Capture the cell that displays the provided text and extract its [x, y] central coordinate. 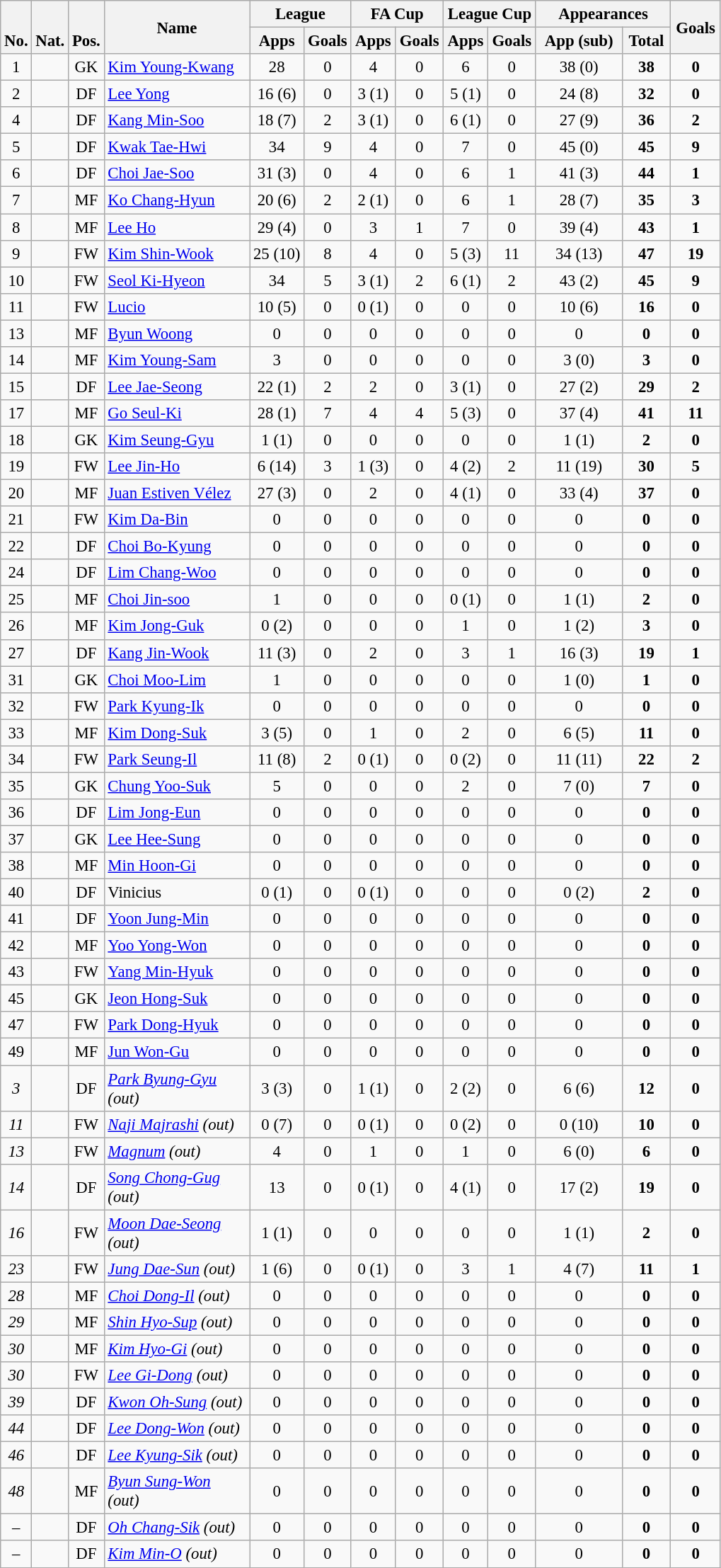
10 (6) [579, 307]
Choi Moo-Lim [177, 680]
27 (3) [277, 493]
Lee Kyung-Sik (out) [177, 1455]
6 (14) [277, 467]
27 [16, 653]
Kim Jong-Guk [177, 626]
10 (5) [277, 307]
1 (0) [579, 680]
33 [16, 733]
24 [16, 573]
Lucio [177, 307]
39 [16, 1402]
Ko Chang-Hyun [177, 200]
Kim Min-O (out) [177, 1555]
16 (6) [277, 94]
Kim Seung-Gyu [177, 440]
21 [16, 520]
Kim Young-Kwang [177, 67]
7 (0) [579, 786]
20 [16, 493]
Kang Jin-Wook [177, 653]
28 (1) [277, 413]
Jung Dae-Sun (out) [177, 1269]
11 (8) [277, 760]
17 (2) [579, 1186]
Juan Estiven Vélez [177, 493]
0 (10) [579, 1124]
4 (7) [579, 1269]
Lee Hee-Sung [177, 839]
Seol Ki-Hyeon [177, 280]
Kim Da-Bin [177, 520]
5 (1) [466, 94]
15 [16, 387]
34 (13) [579, 253]
Vinicius [177, 893]
42 [16, 946]
Lee Jae-Seong [177, 387]
Nat. [50, 27]
Kim Shin-Wook [177, 253]
Song Chong-Gug (out) [177, 1186]
Total [647, 41]
Yang Min-Hyuk [177, 972]
App (sub) [579, 41]
25 (10) [277, 253]
18 (7) [277, 120]
41 (3) [579, 173]
Jeon Hong-Suk [177, 999]
49 [16, 1052]
Moon Dae-Seong (out) [177, 1233]
Kwon Oh-Sung (out) [177, 1402]
Shin Hyo-Sup (out) [177, 1322]
Kim Hyo-Gi (out) [177, 1349]
1 (6) [277, 1269]
3 (3) [277, 1089]
Lee Ho [177, 227]
48 [16, 1491]
Chung Yoo-Suk [177, 786]
16 (3) [579, 653]
Jun Won-Gu [177, 1052]
28 (7) [579, 200]
Go Seul-Ki [177, 413]
11 (19) [579, 467]
Kim Young-Sam [177, 360]
17 [16, 413]
2 (2) [466, 1089]
Park Byung-Gyu (out) [177, 1089]
Byun Woong [177, 333]
Lim Chang-Woo [177, 573]
Appearances [603, 14]
3 (0) [579, 360]
No. [16, 27]
39 (4) [579, 227]
League Cup [490, 14]
11 (11) [579, 760]
27 (2) [579, 387]
Yoo Yong-Won [177, 946]
Naji Majrashi (out) [177, 1124]
FA Cup [398, 14]
Lee Dong-Won (out) [177, 1429]
12 [647, 1089]
18 [16, 440]
31 [16, 680]
43 (2) [579, 280]
2 (1) [374, 200]
Kwak Tae-Hwi [177, 147]
Kang Min-Soo [177, 120]
1 (3) [374, 467]
League [300, 14]
Park Kyung-Ik [177, 706]
Lee Yong [177, 94]
Name [177, 27]
Choi Bo-Kyung [177, 546]
20 (6) [277, 200]
25 [16, 600]
6 (5) [579, 733]
38 (0) [579, 67]
Park Dong-Hyuk [177, 1026]
31 (3) [277, 173]
Pos. [86, 27]
4 (2) [466, 467]
Lim Jong-Eun [177, 813]
24 (8) [579, 94]
Choi Dong-Il (out) [177, 1295]
Kim Dong-Suk [177, 733]
27 (9) [579, 120]
Park Seung-Il [177, 760]
6 (6) [579, 1089]
0 (7) [277, 1124]
22 (1) [277, 387]
Lee Jin-Ho [177, 467]
Choi Jin-soo [177, 600]
Choi Jae-Soo [177, 173]
37 (4) [579, 413]
Yoon Jung-Min [177, 919]
11 (3) [277, 653]
Lee Gi-Dong (out) [177, 1375]
46 [16, 1455]
Magnum (out) [177, 1151]
Byun Sung-Won (out) [177, 1491]
1 (2) [579, 626]
3 (5) [277, 733]
40 [16, 893]
6 (0) [579, 1151]
Oh Chang-Sik (out) [177, 1528]
29 (4) [277, 227]
Min Hoon-Gi [177, 866]
45 (0) [579, 147]
23 [16, 1269]
33 (4) [579, 493]
26 [16, 626]
